For the text-containing cell, return its midpoint in (x, y) coordinate format. 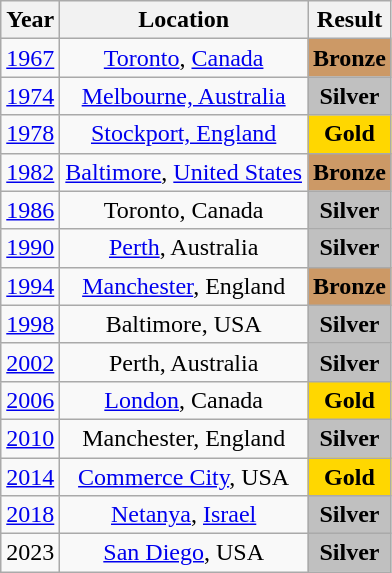
Location (184, 20)
Netanya, Israel (184, 515)
1982 (30, 172)
Result (350, 20)
2018 (30, 515)
Stockport, England (184, 134)
Commerce City, USA (184, 477)
2014 (30, 477)
London, Canada (184, 400)
1967 (30, 58)
Baltimore, USA (184, 324)
1974 (30, 96)
1990 (30, 248)
1978 (30, 134)
2010 (30, 438)
Baltimore, United States (184, 172)
2002 (30, 362)
1994 (30, 286)
San Diego, USA (184, 553)
1986 (30, 210)
1998 (30, 324)
Melbourne, Australia (184, 96)
2023 (30, 553)
Year (30, 20)
2006 (30, 400)
